Find where the given text appears and provide that cell's center as (X, Y) coordinate. 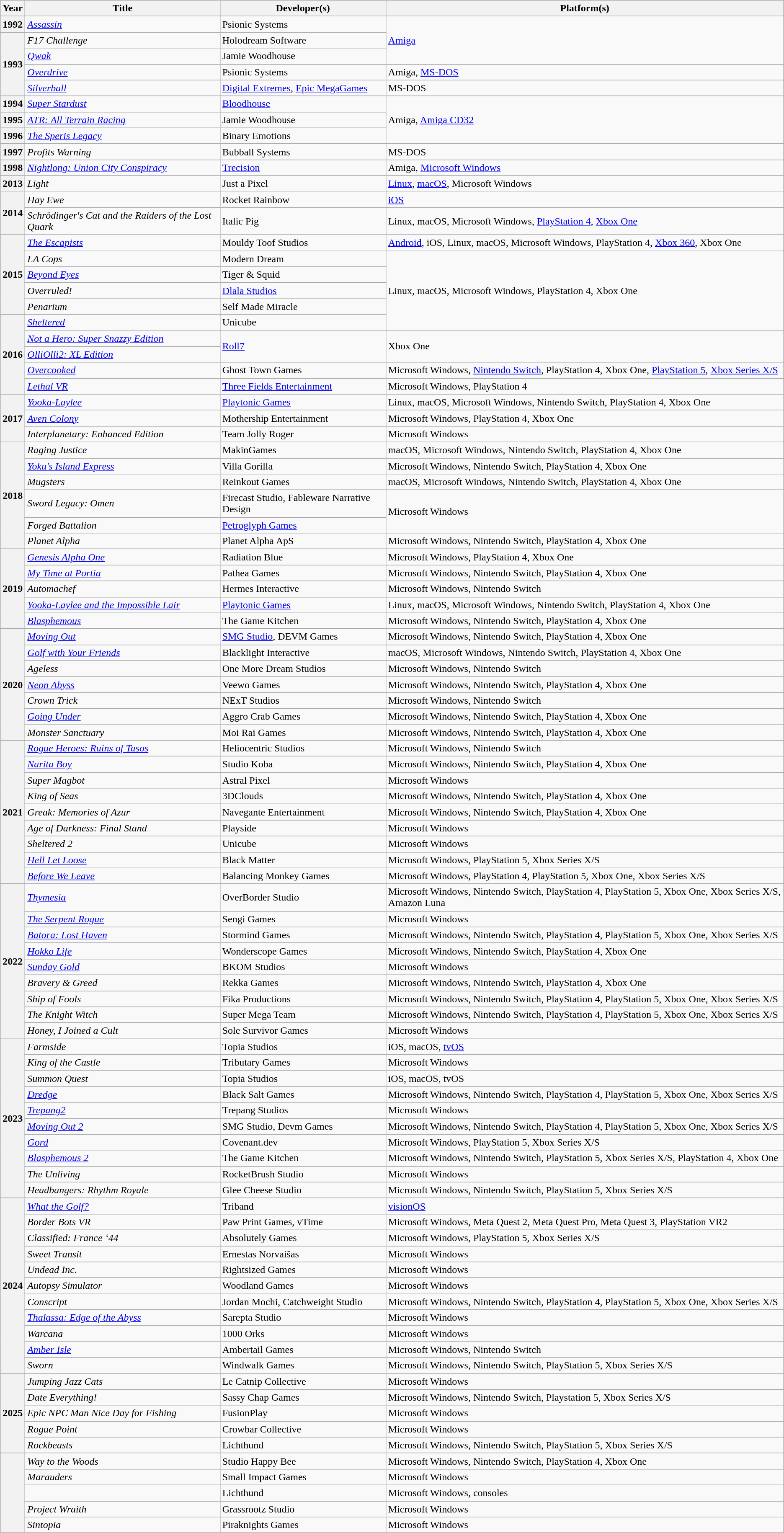
2013 (13, 183)
2017 (13, 418)
Sengi Games (303, 919)
Linux, macOS, Microsoft Windows (585, 183)
Moving Out (122, 637)
Beyond Eyes (122, 275)
Crown Trick (122, 700)
Hokko Life (122, 951)
Super Magbot (122, 780)
2014 (13, 214)
FusionPlay (303, 1413)
Hay Ewe (122, 200)
Genesis Alpha One (122, 557)
RocketBrush Studio (303, 1174)
Gord (122, 1142)
Qwak (122, 56)
Jumping Jazz Cats (122, 1381)
Studio Koba (303, 764)
Blasphemous (122, 621)
Ship of Fools (122, 999)
2016 (13, 354)
Overruled! (122, 291)
Microsoft Windows, Nintendo Switch, Playstation 5, Xbox Series X/S (585, 1397)
Border Bots VR (122, 1222)
Sword Legacy: Omen (122, 503)
OlliOlli2: XL Edition (122, 354)
Overdrive (122, 72)
Dredge (122, 1094)
Super Mega Team (303, 1015)
Playside (303, 828)
The Escapists (122, 243)
Reinkout Games (303, 482)
Nightlong: Union City Conspiracy (122, 168)
One More Dream Studios (303, 668)
Ageless (122, 668)
Microsoft Windows, PlayStation 4 (585, 386)
Sunday Gold (122, 967)
Sheltered 2 (122, 844)
King of the Castle (122, 1063)
Ghost Town Games (303, 370)
Way to the Woods (122, 1461)
Penarium (122, 307)
Headbangers: Rhythm Royale (122, 1190)
Modern Dream (303, 259)
Self Made Miracle (303, 307)
Windwalk Games (303, 1365)
The Knight Witch (122, 1015)
Microsoft Windows, Nintendo Switch, PlayStation 4, PlayStation 5, Xbox One, Xbox Series X/S, Amazon Luna (585, 897)
Microsoft Windows, Nintendo Switch, PlayStation 4, Xbox One, PlayStation 5, Xbox Series X/S (585, 370)
Thymesia (122, 897)
Mugsters (122, 482)
Ambertail Games (303, 1350)
LA Cops (122, 259)
Villa Gorilla (303, 466)
Le Catnip Collective (303, 1381)
Sheltered (122, 323)
Paw Print Games, vTime (303, 1222)
Absolutely Games (303, 1238)
Microsoft Windows, consoles (585, 1493)
Amiga (585, 40)
Rekka Games (303, 983)
Batora: Lost Haven (122, 935)
Team Jolly Roger (303, 434)
Microsoft Windows, Meta Quest 2, Meta Quest Pro, Meta Quest 3, PlayStation VR2 (585, 1222)
Classified: France ‘44 (122, 1238)
2025 (13, 1413)
Assassin (122, 24)
Sintopia (122, 1525)
2018 (13, 495)
Bubball Systems (303, 152)
Age of Darkness: Final Stand (122, 828)
Astral Pixel (303, 780)
Microsoft Windows, PlayStation 4, PlayStation 5, Xbox One, Xbox Series X/S (585, 876)
Undead Inc. (122, 1270)
2021 (13, 813)
Rightsized Games (303, 1270)
Android, iOS, Linux, macOS, Microsoft Windows, PlayStation 4, Xbox 360, Xbox One (585, 243)
BKOM Studios (303, 967)
Sassy Chap Games (303, 1397)
Planet Alpha ApS (303, 541)
Yooka-Laylee (122, 402)
Mouldy Toof Studios (303, 243)
Firecast Studio, Fableware Narrative Design (303, 503)
Glee Cheese Studio (303, 1190)
2024 (13, 1286)
Marauders (122, 1477)
Blacklight Interactive (303, 653)
2019 (13, 589)
Not a Hero: Super Snazzy Edition (122, 338)
1994 (13, 104)
1998 (13, 168)
Profits Warning (122, 152)
Bloodhouse (303, 104)
Light (122, 183)
Tributary Games (303, 1063)
Veewo Games (303, 684)
Date Everything! (122, 1397)
Pathea Games (303, 573)
Moving Out 2 (122, 1126)
Sworn (122, 1365)
Narita Boy (122, 764)
Italic Pig (303, 221)
2020 (13, 684)
Rogue Heroes: Ruins of Tasos (122, 748)
1996 (13, 136)
Digital Extremes, Epic MegaGames (303, 88)
Aggro Crab Games (303, 716)
Farmside (122, 1047)
visionOS (585, 1206)
Trepang Studios (303, 1110)
The Serpent Rogue (122, 919)
3DClouds (303, 796)
Developer(s) (303, 8)
Studio Happy Bee (303, 1461)
Project Wraith (122, 1509)
SMG Studio, Devm Games (303, 1126)
2015 (13, 275)
Automachef (122, 589)
Going Under (122, 716)
Grassrootz Studio (303, 1509)
Raging Justice (122, 450)
Mothership Entertainment (303, 418)
The Unliving (122, 1174)
1997 (13, 152)
Just a Pixel (303, 183)
2023 (13, 1118)
ATR: All Terrain Racing (122, 120)
Stormind Games (303, 935)
1993 (13, 64)
Balancing Monkey Games (303, 876)
Piraknights Games (303, 1525)
SMG Studio, DEVM Games (303, 637)
Sarepta Studio (303, 1318)
Overcooked (122, 370)
Rockbeasts (122, 1445)
Ernestas Norvaišas (303, 1254)
Autopsy Simulator (122, 1286)
Binary Emotions (303, 136)
Tiger & Squid (303, 275)
Small Impact Games (303, 1477)
Xbox One (585, 346)
Navegante Entertainment (303, 812)
Sweet Transit (122, 1254)
My Time at Portia (122, 573)
Holodream Software (303, 40)
Platform(s) (585, 8)
iOS (585, 200)
Heliocentric Studios (303, 748)
Moi Rai Games (303, 733)
2022 (13, 961)
Sole Survivor Games (303, 1031)
Aven Colony (122, 418)
Black Salt Games (303, 1094)
MakinGames (303, 450)
Roll7 (303, 346)
Amiga, Microsoft Windows (585, 168)
Three Fields Entertainment (303, 386)
Yooka-Laylee and the Impossible Lair (122, 605)
Amiga, Amiga CD32 (585, 120)
Planet Alpha (122, 541)
Conscript (122, 1302)
Triband (303, 1206)
Hell Let Loose (122, 860)
Radiation Blue (303, 557)
Petroglyph Games (303, 525)
Forged Battalion (122, 525)
Warcana (122, 1334)
Woodland Games (303, 1286)
Lethal VR (122, 386)
Trepang2 (122, 1110)
Year (13, 8)
Thalassa: Edge of the Abyss (122, 1318)
Epic NPC Man Nice Day for Fishing (122, 1413)
Super Stardust (122, 104)
The Speris Legacy (122, 136)
Rogue Point (122, 1429)
Fika Productions (303, 999)
Golf with Your Friends (122, 653)
Monster Sanctuary (122, 733)
Interplanetary: Enhanced Edition (122, 434)
What the Golf? (122, 1206)
Bravery & Greed (122, 983)
1000 Orks (303, 1334)
Trecision (303, 168)
Amiga, MS-DOS (585, 72)
Dlala Studios (303, 291)
Amber Isle (122, 1350)
Blasphemous 2 (122, 1158)
Title (122, 8)
1995 (13, 120)
Honey, I Joined a Cult (122, 1031)
Before We Leave (122, 876)
Yoku's Island Express (122, 466)
OverBorder Studio (303, 897)
Wonderscope Games (303, 951)
Silverball (122, 88)
Summon Quest (122, 1079)
NExT Studios (303, 700)
King of Seas (122, 796)
Neon Abyss (122, 684)
Rocket Rainbow (303, 200)
Jordan Mochi, Catchweight Studio (303, 1302)
1992 (13, 24)
Black Matter (303, 860)
Crowbar Collective (303, 1429)
Covenant.dev (303, 1142)
Hermes Interactive (303, 589)
Schrödinger's Cat and the Raiders of the Lost Quark (122, 221)
Microsoft Windows, Nintendo Switch, PlayStation 5, Xbox Series X/S, PlayStation 4, Xbox One (585, 1158)
F17 Challenge (122, 40)
Greak: Memories of Azur (122, 812)
